Locate the cell with the specified text and output its (X, Y) center coordinate. 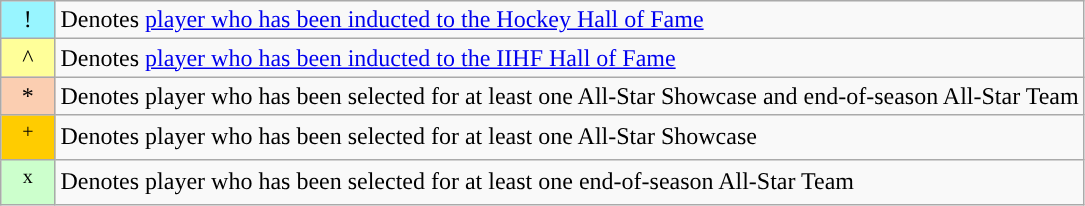
Denotes player who has been inducted to the Hockey Hall of Fame (570, 20)
! (28, 20)
^ (28, 58)
Denotes player who has been selected for at least one All-Star Showcase and end-of-season All-Star Team (570, 96)
Denotes player who has been selected for at least one end-of-season All-Star Team (570, 182)
Denotes player who has been selected for at least one All-Star Showcase (570, 138)
+ (28, 138)
Denotes player who has been inducted to the IIHF Hall of Fame (570, 58)
x (28, 182)
* (28, 96)
